Capture the cell that displays the provided text and extract its (X, Y) central coordinate. 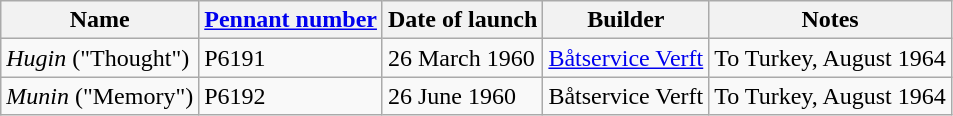
26 June 1960 (462, 96)
26 March 1960 (462, 58)
P6191 (291, 58)
P6192 (291, 96)
Hugin ("Thought") (100, 58)
Builder (626, 20)
Pennant number (291, 20)
Notes (830, 20)
Name (100, 20)
Date of launch (462, 20)
Munin ("Memory") (100, 96)
